Determine the [X, Y] coordinate at the center of the cell enclosing the given text.  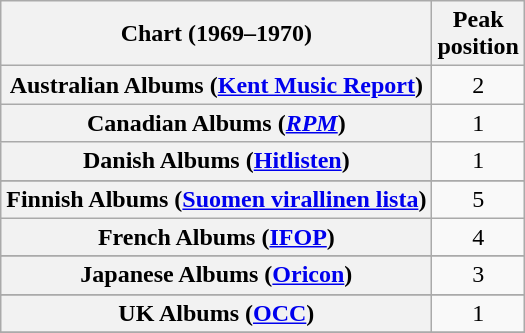
Canadian Albums (RPM) [216, 123]
Chart (1969–1970) [216, 34]
French Albums (IFOP) [216, 237]
3 [478, 275]
5 [478, 199]
Finnish Albums (Suomen virallinen lista) [216, 199]
4 [478, 237]
Japanese Albums (Oricon) [216, 275]
2 [478, 85]
Peakposition [478, 34]
Danish Albums (Hitlisten) [216, 161]
UK Albums (OCC) [216, 313]
Australian Albums (Kent Music Report) [216, 85]
